Provide the [X, Y] coordinate of the cell's center where the given text is located.  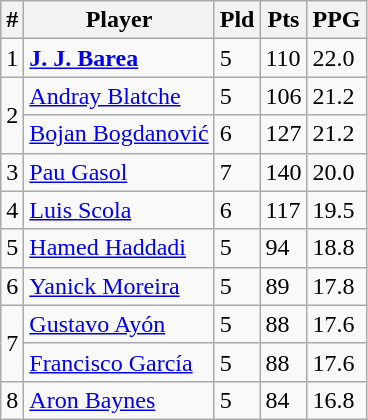
106 [284, 96]
Yanick Moreira [119, 286]
94 [284, 248]
8 [12, 400]
22.0 [336, 58]
2 [12, 115]
J. J. Barea [119, 58]
17.8 [336, 286]
140 [284, 172]
Player [119, 20]
18.8 [336, 248]
110 [284, 58]
16.8 [336, 400]
Bojan Bogdanović [119, 134]
PPG [336, 20]
1 [12, 58]
Pts [284, 20]
89 [284, 286]
Pau Gasol [119, 172]
4 [12, 210]
117 [284, 210]
Luis Scola [119, 210]
19.5 [336, 210]
84 [284, 400]
20.0 [336, 172]
Gustavo Ayón [119, 324]
Hamed Haddadi [119, 248]
3 [12, 172]
Andray Blatche [119, 96]
# [12, 20]
Aron Baynes [119, 400]
Pld [237, 20]
Francisco García [119, 362]
127 [284, 134]
